Capture the cell that displays the provided text and extract its [x, y] central coordinate. 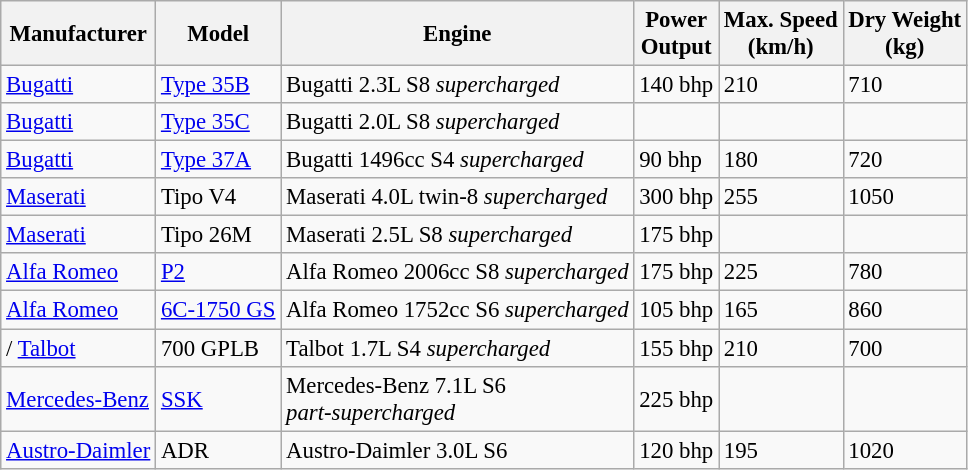
225 bhp [676, 398]
Talbot 1.7L S4 supercharged [458, 348]
P2 [218, 273]
180 [780, 160]
120 bhp [676, 450]
105 bhp [676, 310]
155 bhp [676, 348]
Alfa Romeo 2006cc S8 supercharged [458, 273]
140 bhp [676, 85]
Type 37A [218, 160]
1020 [904, 450]
6C-1750 GS [218, 310]
Maserati 2.5L S8 supercharged [458, 235]
Tipo V4 [218, 197]
SSK [218, 398]
Austro-Daimler 3.0L S6 [458, 450]
700 [904, 348]
Model [218, 34]
ADR [218, 450]
710 [904, 85]
195 [780, 450]
Dry Weight (kg) [904, 34]
860 [904, 310]
Bugatti 2.0L S8 supercharged [458, 122]
/ Talbot [78, 348]
720 [904, 160]
255 [780, 197]
PowerOutput [676, 34]
Bugatti 1496cc S4 supercharged [458, 160]
Type 35B [218, 85]
90 bhp [676, 160]
780 [904, 273]
Manufacturer [78, 34]
Type 35C [218, 122]
Mercedes-Benz [78, 398]
300 bhp [676, 197]
Alfa Romeo 1752cc S6 supercharged [458, 310]
Max. Speed (km/h) [780, 34]
1050 [904, 197]
Bugatti 2.3L S8 supercharged [458, 85]
Maserati 4.0L twin-8 supercharged [458, 197]
Austro-Daimler [78, 450]
225 [780, 273]
700 GPLB [218, 348]
Tipo 26M [218, 235]
Mercedes-Benz 7.1L S6part-supercharged [458, 398]
Engine [458, 34]
165 [780, 310]
